Return the (X, Y) coordinate for the center point of the cell that contains the specified text.  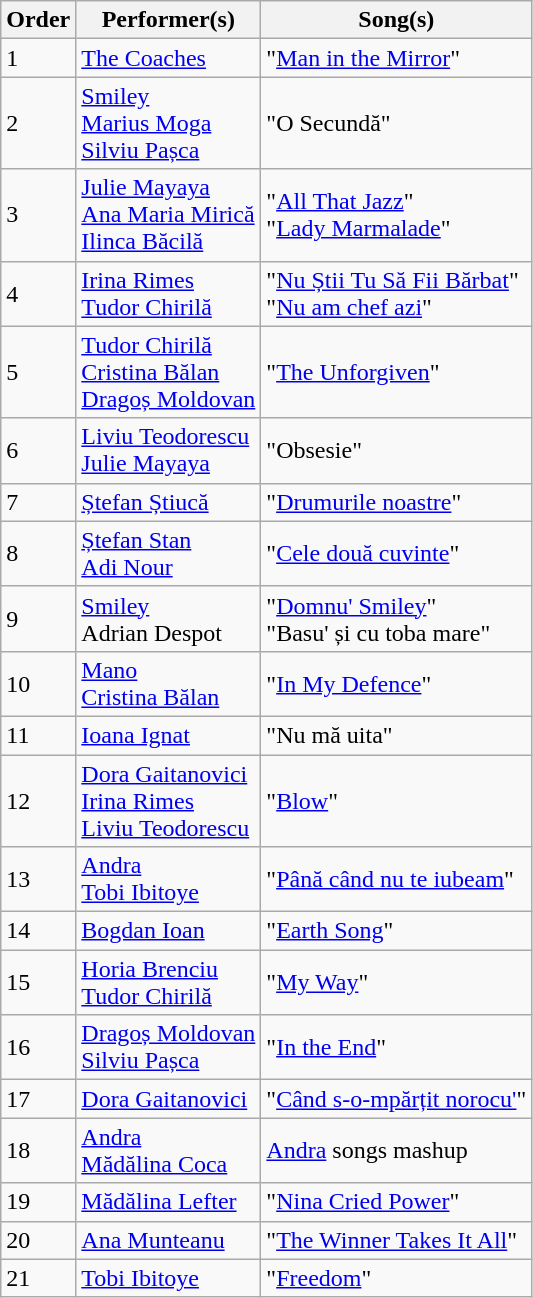
9 (38, 618)
1 (38, 58)
18 (38, 1150)
Ștefan StanAdi Nour (168, 554)
Dora Gaitanovici (168, 1099)
"The Winner Takes It All" (396, 1240)
20 (38, 1240)
8 (38, 554)
Mădălina Lefter (168, 1202)
3 (38, 215)
"O Secundă" (396, 123)
AndraTobi Ibitoye (168, 880)
Performer(s) (168, 20)
Dora GaitanoviciIrina RimesLiviu Teodorescu (168, 800)
13 (38, 880)
Liviu TeodorescuJulie Mayaya (168, 450)
5 (38, 372)
19 (38, 1202)
"Obsesie" (396, 450)
SmileyMarius MogaSilviu Pașca (168, 123)
Song(s) (396, 20)
10 (38, 684)
SmileyAdrian Despot (168, 618)
"Nina Cried Power" (396, 1202)
Ștefan Știucă (168, 502)
"Când s-o-mpărțit norocu'" (396, 1099)
6 (38, 450)
2 (38, 123)
"The Unforgiven" (396, 372)
16 (38, 1048)
Julie MayayaAna Maria MiricăIlinca Băcilă (168, 215)
"Freedom" (396, 1278)
"Man in the Mirror" (396, 58)
11 (38, 735)
"In the End" (396, 1048)
"Earth Song" (396, 931)
"All That Jazz""Lady Marmalade" (396, 215)
"Domnu' Smiley""Basu' și cu toba mare" (396, 618)
"My Way" (396, 982)
12 (38, 800)
17 (38, 1099)
ManoCristina Bălan (168, 684)
14 (38, 931)
The Coaches (168, 58)
"Nu Știi Tu Să Fii Bărbat""Nu am chef azi" (396, 294)
21 (38, 1278)
Ana Munteanu (168, 1240)
"Nu mă uita" (396, 735)
4 (38, 294)
AndraMădălina Coca (168, 1150)
Order (38, 20)
Andra songs mashup (396, 1150)
"Cele două cuvinte" (396, 554)
Tudor ChirilăCristina BălanDragoș Moldovan (168, 372)
"Drumurile noastre" (396, 502)
Ioana Ignat (168, 735)
"Până când nu te iubeam" (396, 880)
Horia BrenciuTudor Chirilă (168, 982)
Tobi Ibitoye (168, 1278)
"Blow" (396, 800)
Irina RimesTudor Chirilă (168, 294)
Dragoș MoldovanSilviu Pașca (168, 1048)
"In My Defence" (396, 684)
15 (38, 982)
Bogdan Ioan (168, 931)
7 (38, 502)
